Output the [x, y] coordinate of the center of the cell containing the given text.  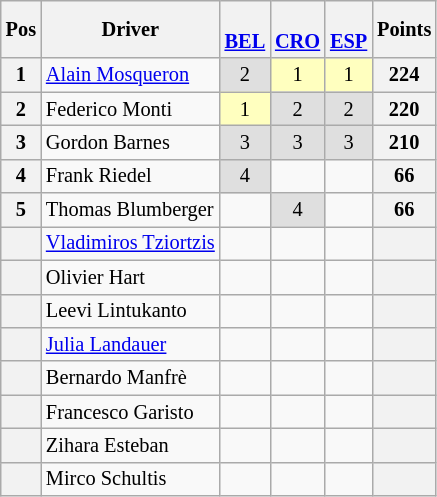
Olivier Hart [130, 277]
Federico Monti [130, 109]
Frank Riedel [130, 176]
Mirco Schultis [130, 479]
Thomas Blumberger [130, 210]
Alain Mosqueron [130, 75]
210 [404, 142]
CRO [298, 29]
220 [404, 109]
Points [404, 29]
Francesco Garisto [130, 412]
ESP [348, 29]
224 [404, 75]
Pos [21, 29]
BEL [245, 29]
Leevi Lintukanto [130, 311]
Zihara Esteban [130, 445]
Vladimiros Tziortzis [130, 243]
Julia Landauer [130, 344]
Bernardo Manfrè [130, 378]
5 [21, 210]
Gordon Barnes [130, 142]
Driver [130, 29]
